Search for the cell housing the specified text and yield its (X, Y) center coordinate. 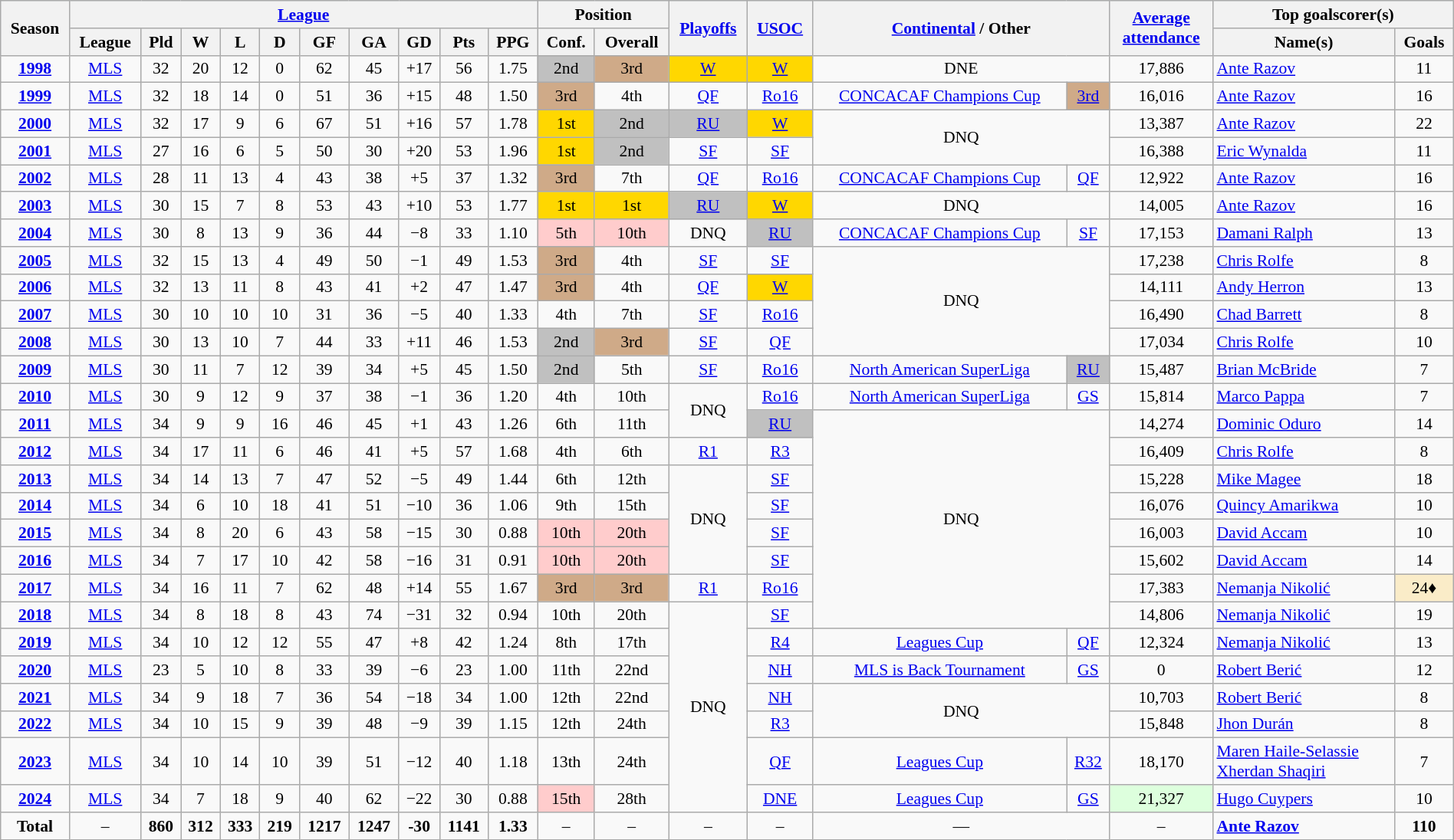
2022 (35, 724)
22 (1425, 124)
1998 (35, 69)
+2 (419, 287)
74 (374, 615)
13th (566, 762)
17th (632, 643)
14,111 (1161, 287)
18,170 (1161, 762)
R4 (781, 643)
Total (35, 826)
Jhon Durán (1304, 724)
2010 (35, 397)
2014 (35, 506)
Marco Pappa (1304, 397)
2011 (35, 425)
1.77 (512, 206)
2005 (35, 261)
12,324 (1161, 643)
1.20 (512, 397)
1.32 (512, 179)
GF (325, 42)
1999 (35, 97)
21,327 (1161, 799)
Chad Barrett (1304, 315)
17,034 (1161, 343)
12,922 (1161, 179)
1141 (463, 826)
−16 (419, 561)
312 (201, 826)
2012 (35, 451)
−15 (419, 533)
2013 (35, 479)
GD (419, 42)
1.67 (512, 588)
14,274 (1161, 425)
2018 (35, 615)
2009 (35, 369)
−6 (419, 670)
PPG (512, 42)
Pts (463, 42)
1.68 (512, 451)
13,387 (1161, 124)
Overall (632, 42)
14,806 (1161, 615)
219 (280, 826)
52 (374, 479)
15,848 (1161, 724)
16,388 (1161, 151)
14,005 (1161, 206)
1.47 (512, 287)
Continental / Other (962, 28)
17,238 (1161, 261)
2020 (35, 670)
D (280, 42)
Damani Ralph (1304, 233)
2015 (35, 533)
Brian McBride (1304, 369)
+20 (419, 151)
0.94 (512, 615)
1.15 (512, 724)
−10 (419, 506)
56 (463, 69)
+14 (419, 588)
1.24 (512, 643)
Top goalscorer(s) (1333, 15)
16,003 (1161, 533)
−22 (419, 799)
10,703 (1161, 697)
110 (1425, 826)
Maren Haile-Selassie Xherdan Shaqiri (1304, 762)
16,490 (1161, 315)
2002 (35, 179)
R32 (1088, 762)
-30 (419, 826)
2021 (35, 697)
17,383 (1161, 588)
8th (566, 643)
−31 (419, 615)
+10 (419, 206)
+16 (419, 124)
860 (161, 826)
1.26 (512, 425)
2001 (35, 151)
67 (325, 124)
Average attendance (1161, 28)
16,016 (1161, 97)
1.10 (512, 233)
+15 (419, 97)
2003 (35, 206)
15,487 (1161, 369)
15,228 (1161, 479)
2023 (35, 762)
15,814 (1161, 397)
1.78 (512, 124)
54 (374, 697)
MLS is Back Tournament (940, 670)
1.75 (512, 69)
Pld (161, 42)
+17 (419, 69)
2007 (35, 315)
Mike Magee (1304, 479)
Conf. (566, 42)
16,409 (1161, 451)
2024 (35, 799)
28th (632, 799)
1.06 (512, 506)
+1 (419, 425)
GA (374, 42)
Goals (1425, 42)
Name(s) (1304, 42)
−18 (419, 697)
Quincy Amarikwa (1304, 506)
Andy Herron (1304, 287)
2004 (35, 233)
0.91 (512, 561)
2017 (35, 588)
16,076 (1161, 506)
Playoffs (709, 28)
2006 (35, 287)
−12 (419, 762)
9th (566, 506)
Dominic Oduro (1304, 425)
15,602 (1161, 561)
24♦ (1425, 588)
1.44 (512, 479)
1.18 (512, 762)
27 (161, 151)
1217 (325, 826)
17,886 (1161, 69)
Eric Wynalda (1304, 151)
+8 (419, 643)
USOC (781, 28)
+11 (419, 343)
Season (35, 28)
2008 (35, 343)
19 (1425, 615)
Hugo Cuypers (1304, 799)
1247 (374, 826)
L (240, 42)
— (962, 826)
333 (240, 826)
28 (161, 179)
2016 (35, 561)
Position (603, 15)
−8 (419, 233)
1.96 (512, 151)
2019 (35, 643)
2000 (35, 124)
−9 (419, 724)
17,153 (1161, 233)
